Search for the cell housing the specified text and yield its [x, y] center coordinate. 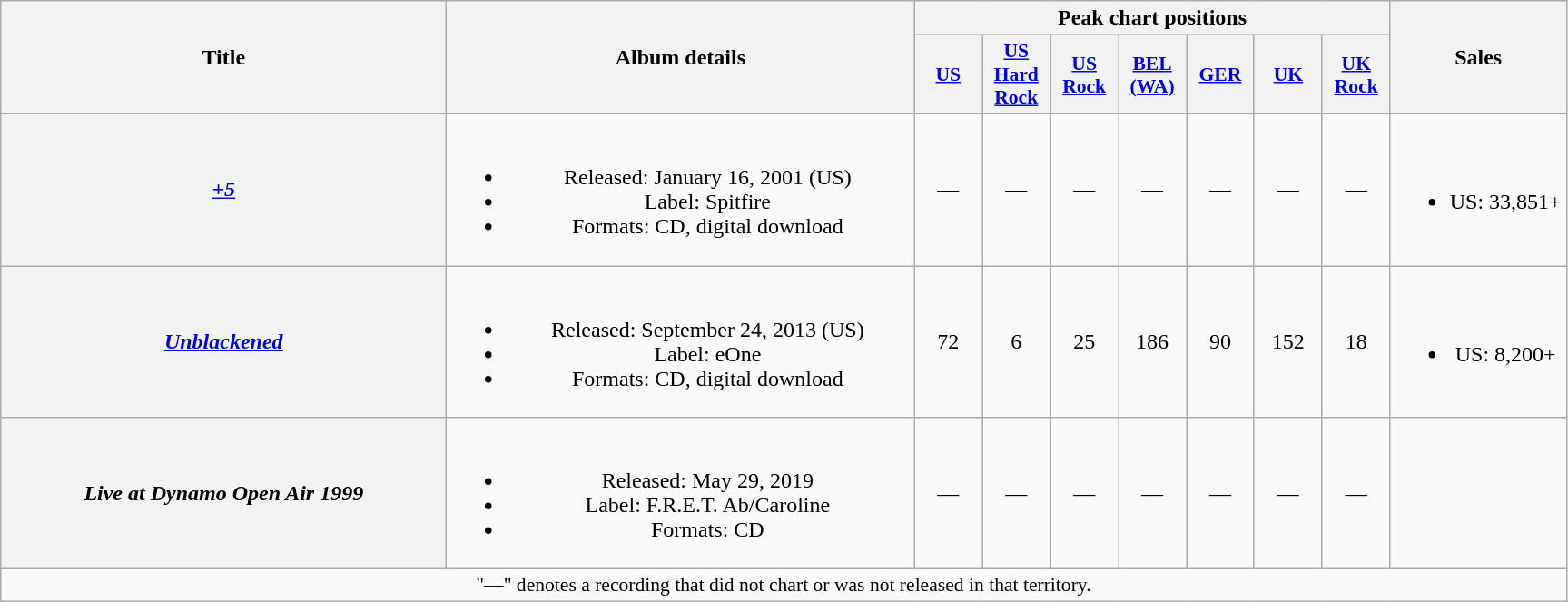
90 [1220, 341]
152 [1287, 341]
US: 33,851+ [1478, 189]
25 [1084, 341]
18 [1356, 341]
Released: January 16, 2001 (US)Label: SpitfireFormats: CD, digital download [681, 189]
Released: September 24, 2013 (US)Label: eOneFormats: CD, digital download [681, 341]
UKRock [1356, 74]
72 [948, 341]
GER [1220, 74]
Album details [681, 58]
"—" denotes a recording that did not chart or was not released in that territory. [784, 586]
Title [223, 58]
US [948, 74]
6 [1017, 341]
Released: May 29, 2019Label: F.R.E.T. Ab/CarolineFormats: CD [681, 494]
BEL(WA) [1153, 74]
UK [1287, 74]
USRock [1084, 74]
+5 [223, 189]
Live at Dynamo Open Air 1999 [223, 494]
USHardRock [1017, 74]
Peak chart positions [1152, 18]
Sales [1478, 58]
US: 8,200+ [1478, 341]
186 [1153, 341]
Unblackened [223, 341]
